Provide the [x, y] coordinate of the cell's center where the given text is located.  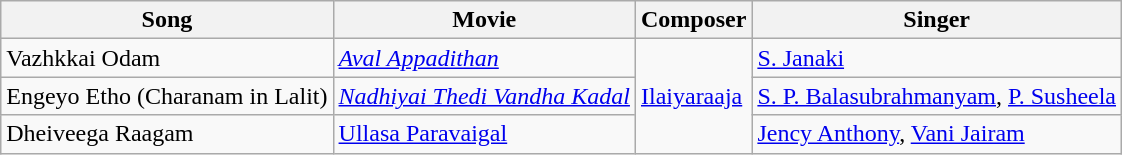
S. P. Balasubrahmanyam, P. Susheela [937, 96]
S. Janaki [937, 58]
Singer [937, 20]
Nadhiyai Thedi Vandha Kadal [484, 96]
Composer [693, 20]
Song [167, 20]
Aval Appadithan [484, 58]
Ilaiyaraaja [693, 96]
Dheiveega Raagam [167, 134]
Movie [484, 20]
Ullasa Paravaigal [484, 134]
Vazhkkai Odam [167, 58]
Jency Anthony, Vani Jairam [937, 134]
Engeyo Etho (Charanam in Lalit) [167, 96]
